Provide the (x, y) coordinate of the cell's center where the given text is located.  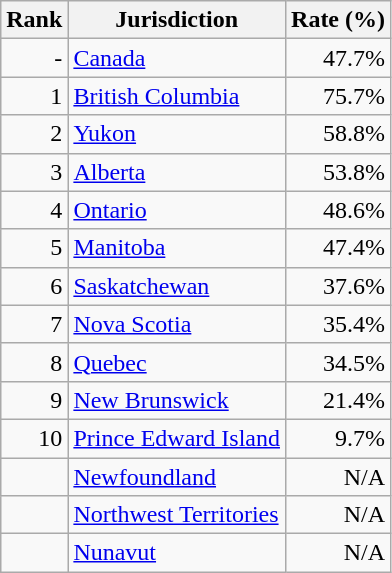
Ontario (177, 210)
9 (34, 400)
7 (34, 324)
3 (34, 172)
53.8% (338, 172)
British Columbia (177, 96)
- (34, 58)
47.7% (338, 58)
Newfoundland (177, 477)
Saskatchewan (177, 286)
Nova Scotia (177, 324)
4 (34, 210)
21.4% (338, 400)
9.7% (338, 438)
75.7% (338, 96)
Yukon (177, 134)
Quebec (177, 362)
Nunavut (177, 553)
2 (34, 134)
New Brunswick (177, 400)
10 (34, 438)
35.4% (338, 324)
Rate (%) (338, 20)
8 (34, 362)
34.5% (338, 362)
6 (34, 286)
48.6% (338, 210)
47.4% (338, 248)
58.8% (338, 134)
Manitoba (177, 248)
37.6% (338, 286)
Jurisdiction (177, 20)
Prince Edward Island (177, 438)
1 (34, 96)
5 (34, 248)
Northwest Territories (177, 515)
Canada (177, 58)
Rank (34, 20)
Alberta (177, 172)
